Detect which cell encompasses the target text, then output its (X, Y) center coordinate. 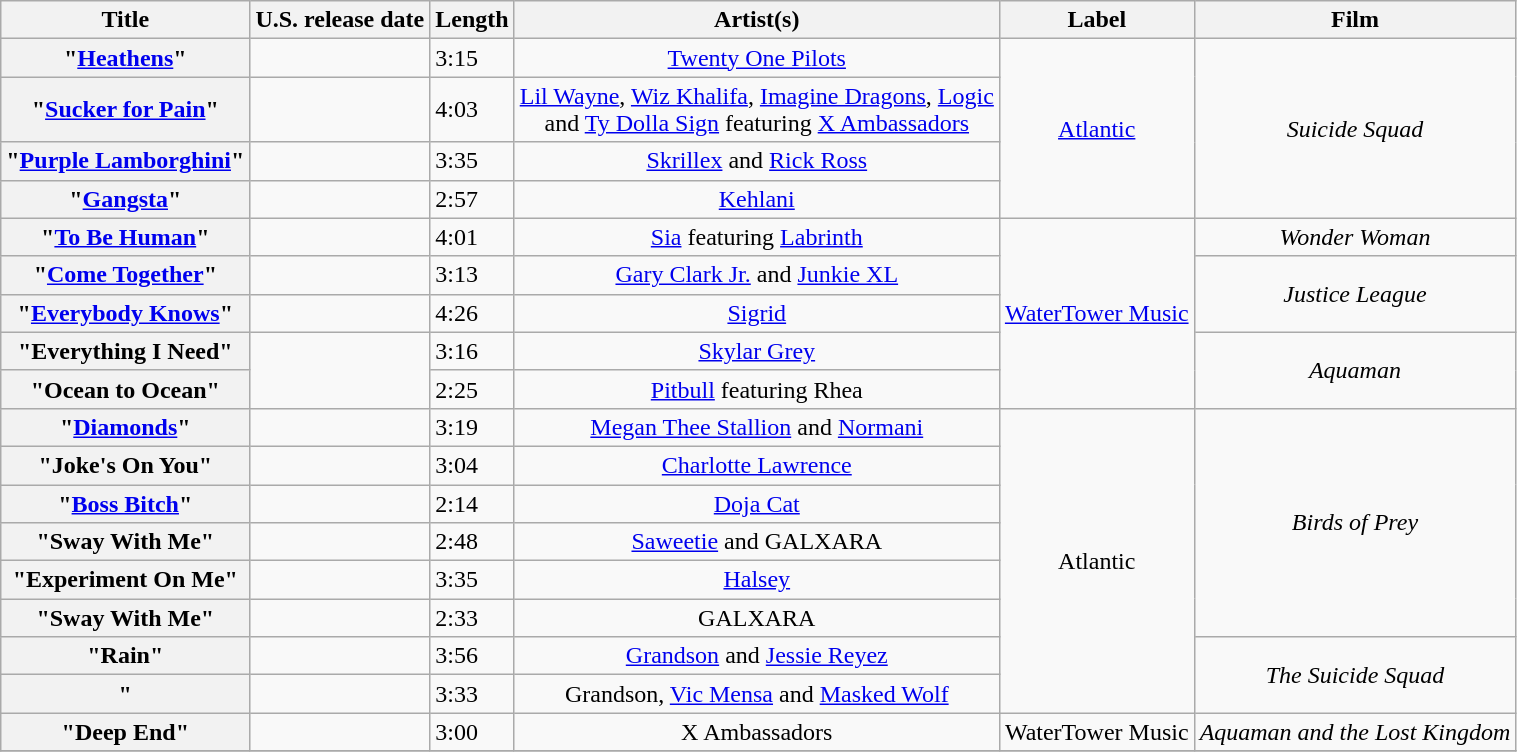
Twenty One Pilots (756, 58)
GALXARA (756, 618)
Film (1355, 20)
3:56 (472, 656)
"Everything I Need" (126, 351)
Kehlani (756, 199)
3:13 (472, 275)
Justice League (1355, 294)
Length (472, 20)
2:14 (472, 503)
Label (1096, 20)
2:48 (472, 542)
2:33 (472, 618)
Doja Cat (756, 503)
"Ocean to Ocean" (126, 389)
"Come Together" (126, 275)
3:04 (472, 465)
"Everybody Knows" (126, 313)
Birds of Prey (1355, 522)
Aquaman (1355, 370)
"Deep End" (126, 732)
Saweetie and GALXARA (756, 542)
Grandson and Jessie Reyez (756, 656)
2:25 (472, 389)
"Heathens" (126, 58)
" (126, 694)
Charlotte Lawrence (756, 465)
Title (126, 20)
"Purple Lamborghini" (126, 161)
Sia featuring Labrinth (756, 237)
"To Be Human" (126, 237)
U.S. release date (340, 20)
"Rain" (126, 656)
Suicide Squad (1355, 128)
X Ambassadors (756, 732)
Aquaman and the Lost Kingdom (1355, 732)
4:26 (472, 313)
Wonder Woman (1355, 237)
"Sucker for Pain" (126, 110)
"Joke's On You" (126, 465)
3:00 (472, 732)
Skylar Grey (756, 351)
3:16 (472, 351)
Halsey (756, 580)
4:03 (472, 110)
Pitbull featuring Rhea (756, 389)
3:15 (472, 58)
3:19 (472, 427)
2:57 (472, 199)
The Suicide Squad (1355, 675)
"Boss Bitch" (126, 503)
"Gangsta" (126, 199)
Skrillex and Rick Ross (756, 161)
Lil Wayne, Wiz Khalifa, Imagine Dragons, Logicand Ty Dolla Sign featuring X Ambassadors (756, 110)
4:01 (472, 237)
3:33 (472, 694)
Sigrid (756, 313)
"Experiment On Me" (126, 580)
Grandson, Vic Mensa and Masked Wolf (756, 694)
Gary Clark Jr. and Junkie XL (756, 275)
Megan Thee Stallion and Normani (756, 427)
"Diamonds" (126, 427)
Artist(s) (756, 20)
